Return the (X, Y) coordinate for the center point of the cell that contains the specified text.  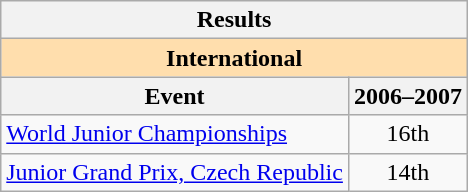
World Junior Championships (175, 134)
International (234, 58)
Results (234, 20)
Event (175, 96)
16th (408, 134)
14th (408, 172)
2006–2007 (408, 96)
Junior Grand Prix, Czech Republic (175, 172)
